For the text-containing cell, return its midpoint in [x, y] coordinate format. 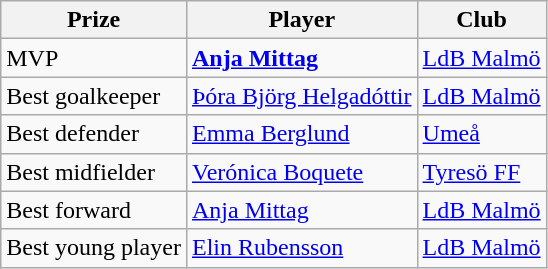
Club [482, 20]
Prize [94, 20]
Best goalkeeper [94, 96]
Tyresö FF [482, 172]
Best midfielder [94, 172]
Best forward [94, 210]
Best defender [94, 134]
Best young player [94, 248]
MVP [94, 58]
Elin Rubensson [302, 248]
Þóra Björg Helgadóttir [302, 96]
Umeå [482, 134]
Player [302, 20]
Emma Berglund [302, 134]
Verónica Boquete [302, 172]
